Locate the cell with the specified text and output its [x, y] center coordinate. 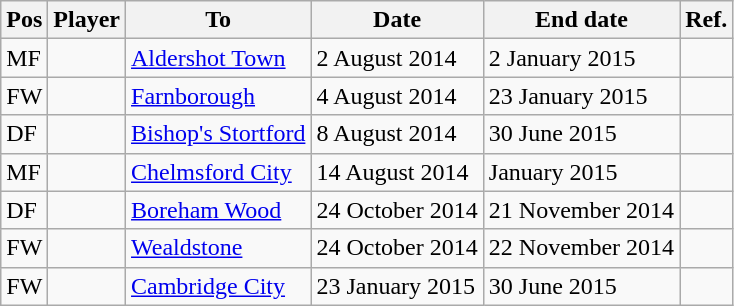
Bishop's Stortford [218, 134]
January 2015 [581, 172]
2 January 2015 [581, 58]
Farnborough [218, 96]
22 November 2014 [581, 248]
Ref. [706, 20]
Date [397, 20]
End date [581, 20]
Chelmsford City [218, 172]
8 August 2014 [397, 134]
To [218, 20]
Pos [24, 20]
14 August 2014 [397, 172]
Aldershot Town [218, 58]
21 November 2014 [581, 210]
2 August 2014 [397, 58]
Wealdstone [218, 248]
Boreham Wood [218, 210]
Player [87, 20]
Cambridge City [218, 286]
4 August 2014 [397, 96]
